Find where the given text appears and provide that cell's center as [X, Y] coordinate. 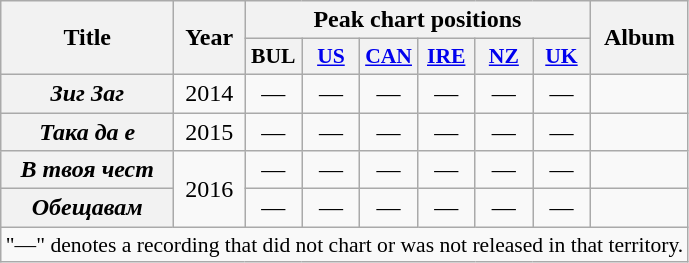
US [331, 57]
UK [562, 57]
Peak chart positions [417, 20]
"—" denotes a recording that did not chart or was not released in that territory. [345, 245]
BUL [273, 57]
Year [210, 38]
2016 [210, 189]
В твоя чест [88, 170]
CAN [389, 57]
Зиг Заг [88, 93]
Title [88, 38]
Така да е [88, 131]
IRE [446, 57]
NZ [504, 57]
Обещавам [88, 208]
Album [639, 38]
2015 [210, 131]
2014 [210, 93]
